Output the (x, y) coordinate of the center of the cell containing the given text.  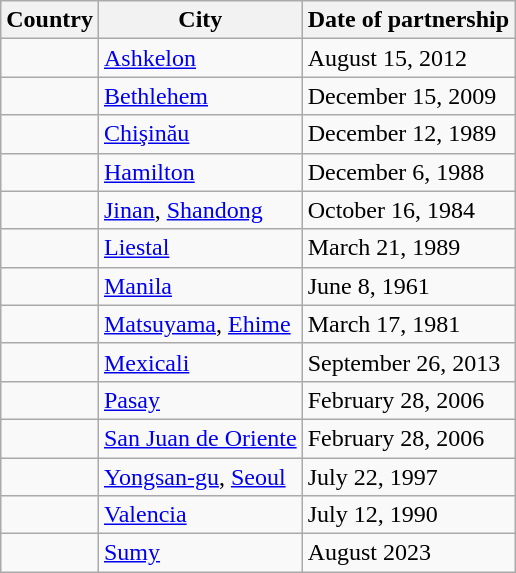
September 26, 2013 (408, 362)
Chişinău (200, 134)
Mexicali (200, 362)
Liestal (200, 248)
Hamilton (200, 172)
June 8, 1961 (408, 286)
Ashkelon (200, 58)
August 2023 (408, 553)
Valencia (200, 515)
Matsuyama, Ehime (200, 324)
Country (50, 20)
December 12, 1989 (408, 134)
Sumy (200, 553)
July 12, 1990 (408, 515)
Date of partnership (408, 20)
Bethlehem (200, 96)
Pasay (200, 400)
City (200, 20)
San Juan de Oriente (200, 438)
December 15, 2009 (408, 96)
Yongsan-gu, Seoul (200, 477)
March 17, 1981 (408, 324)
December 6, 1988 (408, 172)
August 15, 2012 (408, 58)
July 22, 1997 (408, 477)
Manila (200, 286)
Jinan, Shandong (200, 210)
March 21, 1989 (408, 248)
October 16, 1984 (408, 210)
